Detect which cell encompasses the target text, then output its [X, Y] center coordinate. 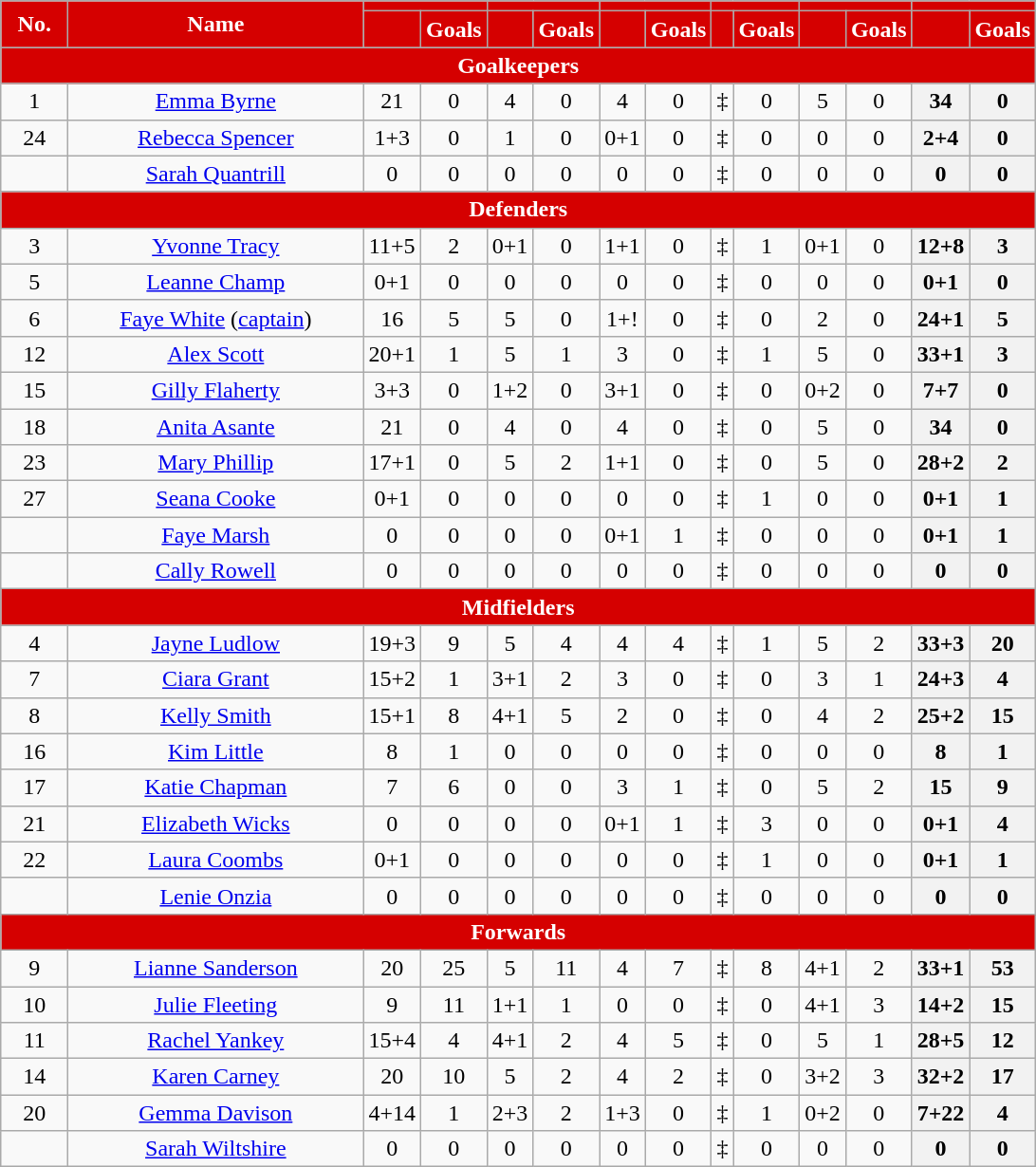
7+7 [941, 390]
Elizabeth Wicks [216, 824]
Ciara Grant [216, 679]
3+3 [393, 390]
23 [34, 463]
25+2 [941, 715]
Forwards [518, 932]
19+3 [393, 643]
Katie Chapman [216, 787]
Yvonne Tracy [216, 246]
Emma Byrne [216, 102]
25 [453, 968]
Mary Phillip [216, 463]
Sarah Quantrill [216, 174]
Gilly Flaherty [216, 390]
Leanne Champ [216, 282]
28+2 [941, 463]
11+5 [393, 246]
Alex Scott [216, 354]
15+1 [393, 715]
15+2 [393, 679]
No. [34, 25]
18 [34, 426]
7+22 [941, 1113]
2+3 [510, 1113]
Sarah Wiltshire [216, 1149]
32+2 [941, 1077]
14 [34, 1077]
14+2 [941, 1005]
12+8 [941, 246]
27 [34, 499]
Lenie Onzia [216, 896]
28+5 [941, 1041]
Lianne Sanderson [216, 968]
1+2 [510, 390]
Rebecca Spencer [216, 138]
Goalkeepers [518, 65]
33+3 [941, 643]
17+1 [393, 463]
Kim Little [216, 751]
Faye Marsh [216, 535]
Jayne Ludlow [216, 643]
Midfielders [518, 607]
Karen Carney [216, 1077]
22 [34, 860]
4+14 [393, 1113]
1+! [622, 318]
2+4 [941, 138]
Julie Fleeting [216, 1005]
Laura Coombs [216, 860]
20+1 [393, 354]
Gemma Davison [216, 1113]
3+2 [823, 1077]
53 [1003, 968]
Kelly Smith [216, 715]
Defenders [518, 210]
Cally Rowell [216, 571]
Rachel Yankey [216, 1041]
24 [34, 138]
Name [216, 25]
Anita Asante [216, 426]
Faye White (captain) [216, 318]
15+4 [393, 1041]
Seana Cooke [216, 499]
24+1 [941, 318]
24+3 [941, 679]
